Find where the given text appears and provide that cell's center as (X, Y) coordinate. 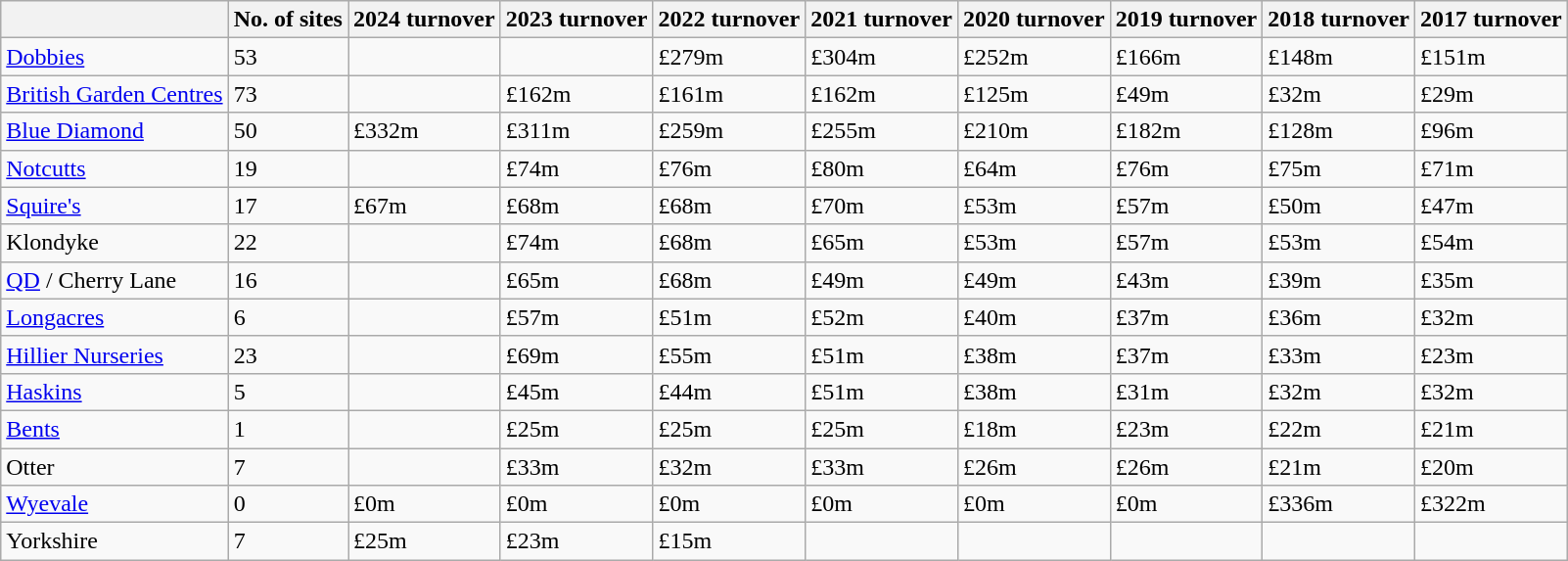
£15m (729, 541)
£128m (1339, 131)
Longacres (115, 317)
£322m (1492, 504)
£255m (882, 131)
50 (288, 131)
£151m (1492, 57)
£20m (1492, 467)
£96m (1492, 131)
QD / Cherry Lane (115, 280)
£166m (1186, 57)
£80m (882, 168)
£182m (1186, 131)
£52m (882, 317)
2017 turnover (1492, 20)
£332m (425, 131)
Hillier Nurseries (115, 354)
53 (288, 57)
£71m (1492, 168)
British Garden Centres (115, 94)
£279m (729, 57)
£18m (1034, 429)
£54m (1492, 243)
£44m (729, 392)
£259m (729, 131)
£35m (1492, 280)
£148m (1339, 57)
Wyevale (115, 504)
0 (288, 504)
23 (288, 354)
19 (288, 168)
Blue Diamond (115, 131)
£22m (1339, 429)
£70m (882, 206)
£50m (1339, 206)
£210m (1034, 131)
Notcutts (115, 168)
£31m (1186, 392)
£161m (729, 94)
Otter (115, 467)
£40m (1034, 317)
£39m (1339, 280)
2020 turnover (1034, 20)
£69m (576, 354)
73 (288, 94)
2019 turnover (1186, 20)
6 (288, 317)
£252m (1034, 57)
£304m (882, 57)
2024 turnover (425, 20)
Haskins (115, 392)
Squire's (115, 206)
2021 turnover (882, 20)
2018 turnover (1339, 20)
£64m (1034, 168)
£43m (1186, 280)
£29m (1492, 94)
5 (288, 392)
16 (288, 280)
Bents (115, 429)
£45m (576, 392)
2023 turnover (576, 20)
£311m (576, 131)
No. of sites (288, 20)
Klondyke (115, 243)
1 (288, 429)
£67m (425, 206)
£75m (1339, 168)
Yorkshire (115, 541)
£47m (1492, 206)
22 (288, 243)
£336m (1339, 504)
£55m (729, 354)
£36m (1339, 317)
Dobbies (115, 57)
2022 turnover (729, 20)
17 (288, 206)
£125m (1034, 94)
